Identify which cell holds the provided text, then report its [X, Y] central coordinate. 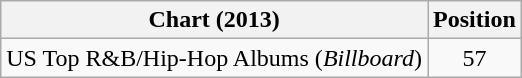
US Top R&B/Hip-Hop Albums (Billboard) [214, 58]
Chart (2013) [214, 20]
57 [475, 58]
Position [475, 20]
